Locate the cell with the specified text and output its [X, Y] center coordinate. 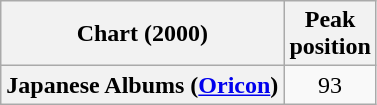
93 [330, 85]
Peakposition [330, 34]
Japanese Albums (Oricon) [142, 85]
Chart (2000) [142, 34]
